Identify which cell holds the provided text, then report its (X, Y) central coordinate. 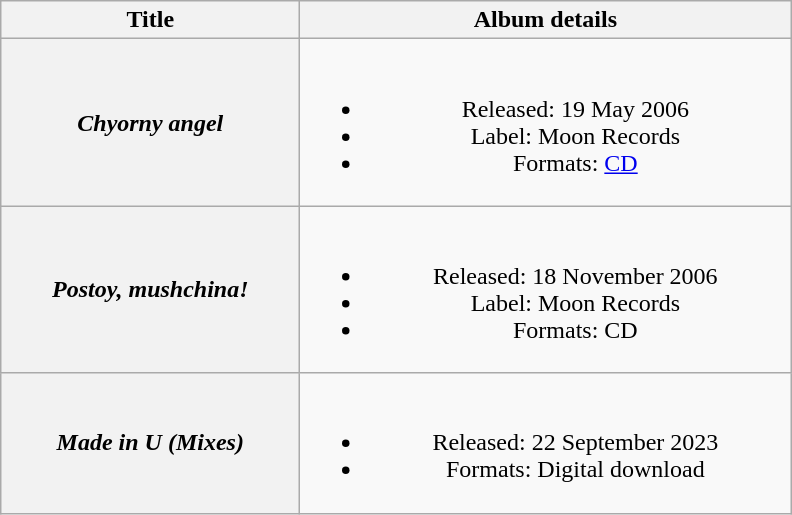
Postoy, mushchina! (150, 290)
Title (150, 20)
Released: 22 September 2023Formats: Digital download (546, 443)
Released: 18 November 2006Label: Moon RecordsFormats: CD (546, 290)
Released: 19 May 2006Label: Moon RecordsFormats: CD (546, 122)
Album details (546, 20)
Chyorny angel (150, 122)
Made in U (Mixes) (150, 443)
